Return (x, y) of the center of cell containing provided text 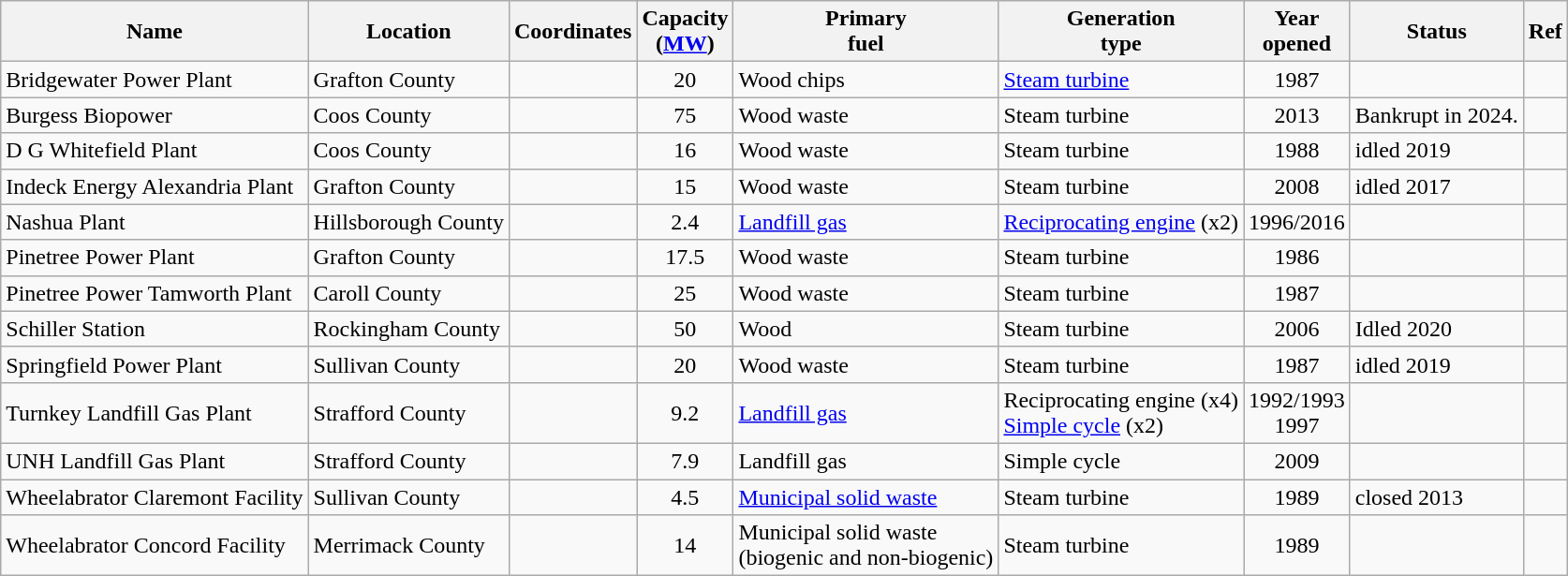
Pinetree Power Tamworth Plant (155, 293)
Nashua Plant (155, 222)
17.5 (686, 258)
9.2 (686, 412)
Indeck Energy Alexandria Plant (155, 186)
14 (686, 545)
Merrimack County (408, 545)
Schiller Station (155, 329)
Caroll County (408, 293)
UNH Landfill Gas Plant (155, 461)
Primaryfuel (865, 32)
25 (686, 293)
Location (408, 32)
Hillsborough County (408, 222)
2008 (1297, 186)
2006 (1297, 329)
1986 (1297, 258)
Wood (865, 329)
Idled 2020 (1437, 329)
7.9 (686, 461)
Municipal solid waste (865, 497)
Bridgewater Power Plant (155, 80)
2013 (1297, 115)
Reciprocating engine (x4)Simple cycle (x2) (1121, 412)
Simple cycle (1121, 461)
16 (686, 151)
Status (1437, 32)
Wood chips (865, 80)
closed 2013 (1437, 497)
Wheelabrator Concord Facility (155, 545)
Bankrupt in 2024. (1437, 115)
Springfield Power Plant (155, 364)
1988 (1297, 151)
Capacity(MW) (686, 32)
Name (155, 32)
2009 (1297, 461)
15 (686, 186)
Burgess Biopower (155, 115)
Generationtype (1121, 32)
Wheelabrator Claremont Facility (155, 497)
Pinetree Power Plant (155, 258)
Municipal solid waste(biogenic and non-biogenic) (865, 545)
75 (686, 115)
idled 2017 (1437, 186)
Yearopened (1297, 32)
Coordinates (572, 32)
1992/19931997 (1297, 412)
D G Whitefield Plant (155, 151)
Rockingham County (408, 329)
50 (686, 329)
1996/2016 (1297, 222)
2.4 (686, 222)
Reciprocating engine (x2) (1121, 222)
4.5 (686, 497)
Ref (1546, 32)
Turnkey Landfill Gas Plant (155, 412)
